Return the (X, Y) coordinate for the center point of the cell that contains the specified text.  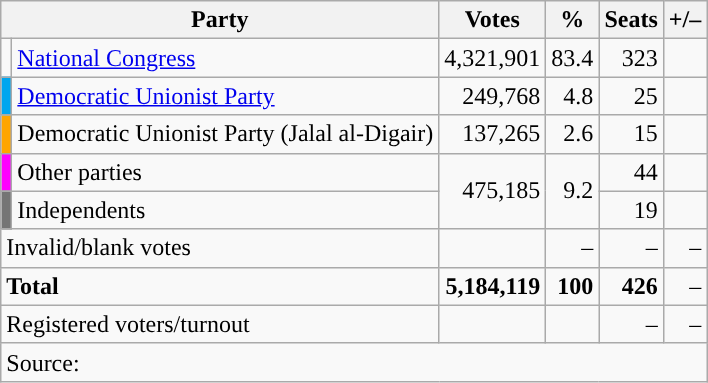
44 (631, 172)
83.4 (572, 58)
Votes (492, 20)
% (572, 20)
19 (631, 210)
15 (631, 134)
4,321,901 (492, 58)
426 (631, 286)
25 (631, 96)
2.6 (572, 134)
Total (220, 286)
100 (572, 286)
+/– (684, 20)
249,768 (492, 96)
Democratic Unionist Party (Jalal al-Digair) (226, 134)
9.2 (572, 191)
Party (220, 20)
National Congress (226, 58)
4.8 (572, 96)
137,265 (492, 134)
Seats (631, 20)
475,185 (492, 191)
Registered voters/turnout (220, 324)
Source: (354, 362)
Independents (226, 210)
5,184,119 (492, 286)
Other parties (226, 172)
323 (631, 58)
Invalid/blank votes (220, 248)
Democratic Unionist Party (226, 96)
